Extract the [x, y] coordinate from the center of the cell holding the provided text.  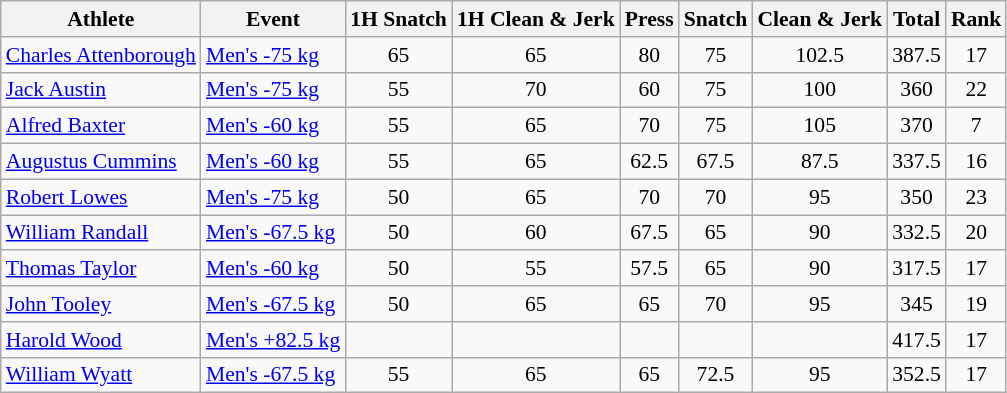
1H Clean & Jerk [536, 19]
20 [976, 233]
57.5 [650, 269]
317.5 [916, 269]
Clean & Jerk [820, 19]
87.5 [820, 162]
16 [976, 162]
19 [976, 304]
337.5 [916, 162]
Alfred Baxter [101, 126]
352.5 [916, 375]
Charles Attenborough [101, 55]
62.5 [650, 162]
Rank [976, 19]
John Tooley [101, 304]
William Wyatt [101, 375]
417.5 [916, 340]
100 [820, 90]
1H Snatch [398, 19]
387.5 [916, 55]
Jack Austin [101, 90]
Snatch [716, 19]
Press [650, 19]
Thomas Taylor [101, 269]
Athlete [101, 19]
Men's +82.5 kg [273, 340]
7 [976, 126]
22 [976, 90]
Augustus Cummins [101, 162]
72.5 [716, 375]
Event [273, 19]
332.5 [916, 233]
Total [916, 19]
102.5 [820, 55]
370 [916, 126]
Harold Wood [101, 340]
345 [916, 304]
William Randall [101, 233]
360 [916, 90]
105 [820, 126]
80 [650, 55]
23 [976, 197]
350 [916, 197]
Robert Lowes [101, 197]
